Locate the cell with the specified text and output its (x, y) center coordinate. 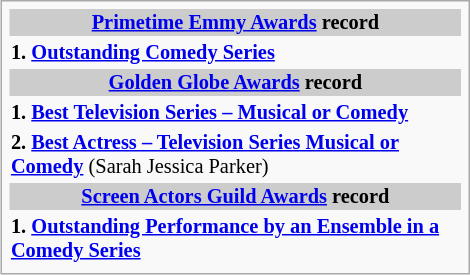
Primetime Emmy Awards record (235, 22)
1. Outstanding Performance by an Ensemble in a Comedy Series (235, 238)
Golden Globe Awards record (235, 82)
1. Best Television Series – Musical or Comedy (235, 112)
2. Best Actress – Television Series Musical or Comedy (Sarah Jessica Parker) (235, 154)
1. Outstanding Comedy Series (235, 52)
Screen Actors Guild Awards record (235, 196)
